From the cell containing the given text, extract its center point as [x, y] coordinate. 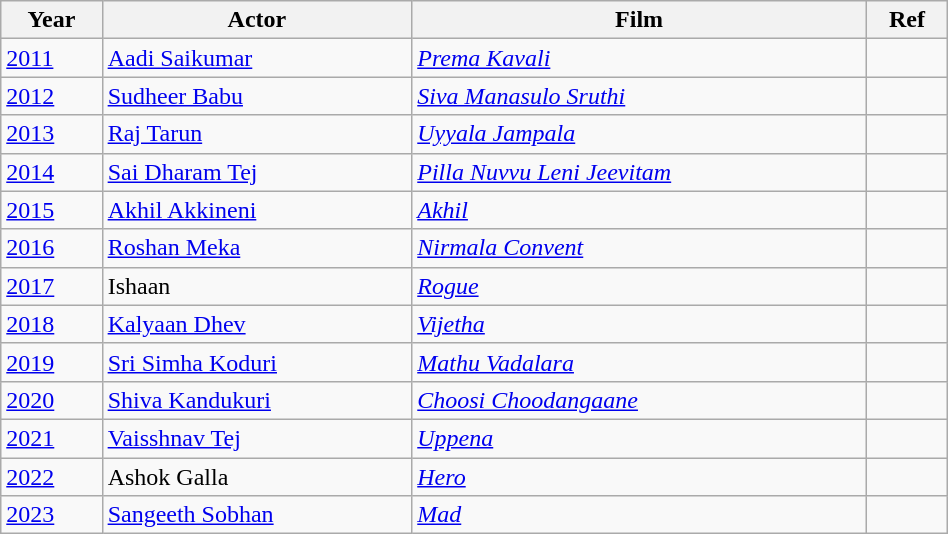
2013 [52, 134]
Raj Tarun [257, 134]
Ref [908, 20]
2023 [52, 515]
Choosi Choodangaane [640, 400]
Akhil [640, 210]
Vijetha [640, 324]
Akhil Akkineni [257, 210]
2016 [52, 248]
2020 [52, 400]
Hero [640, 477]
2015 [52, 210]
Roshan Meka [257, 248]
Sangeeth Sobhan [257, 515]
2018 [52, 324]
Year [52, 20]
Nirmala Convent [640, 248]
2011 [52, 58]
Pilla Nuvvu Leni Jeevitam [640, 172]
Sri Simha Koduri [257, 362]
Sai Dharam Tej [257, 172]
Rogue [640, 286]
Shiva Kandukuri [257, 400]
Siva Manasulo Sruthi [640, 96]
Film [640, 20]
Actor [257, 20]
2022 [52, 477]
2012 [52, 96]
2017 [52, 286]
Aadi Saikumar [257, 58]
Sudheer Babu [257, 96]
2019 [52, 362]
Vaisshnav Tej [257, 438]
Mathu Vadalara [640, 362]
2014 [52, 172]
Kalyaan Dhev [257, 324]
Mad [640, 515]
2021 [52, 438]
Ishaan [257, 286]
Prema Kavali [640, 58]
Uppena [640, 438]
Ashok Galla [257, 477]
Uyyala Jampala [640, 134]
